Search for the cell housing the specified text and yield its [x, y] center coordinate. 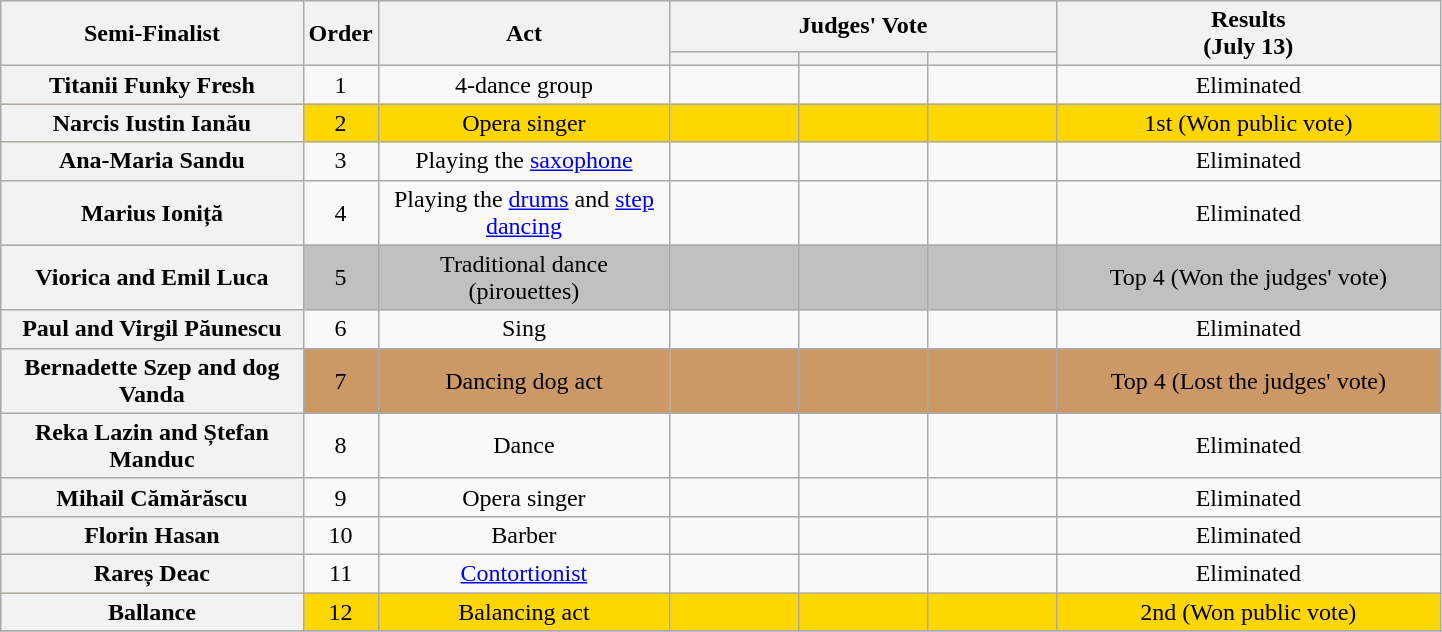
Viorica and Emil Luca [152, 278]
Marius Ioniță [152, 212]
7 [340, 380]
12 [340, 611]
Traditional dance (pirouettes) [524, 278]
Top 4 (Won the judges' vote) [1249, 278]
2 [340, 123]
Ana-Maria Sandu [152, 161]
Sing [524, 329]
5 [340, 278]
Paul and Virgil Păunescu [152, 329]
1 [340, 85]
2nd (Won public vote) [1249, 611]
Judges' Vote [864, 26]
6 [340, 329]
Top 4 (Lost the judges' vote) [1249, 380]
Results (July 13) [1249, 34]
3 [340, 161]
Playing the drums and step dancing [524, 212]
Bernadette Szep and dog Vanda [152, 380]
Florin Hasan [152, 535]
Rareș Deac [152, 573]
8 [340, 446]
1st (Won public vote) [1249, 123]
Semi-Finalist [152, 34]
4-dance group [524, 85]
Balancing act [524, 611]
11 [340, 573]
Order [340, 34]
Titanii Funky Fresh [152, 85]
Narcis Iustin Ianău [152, 123]
Dancing dog act [524, 380]
9 [340, 497]
Barber [524, 535]
Act [524, 34]
Contortionist [524, 573]
Reka Lazin and Ștefan Manduc [152, 446]
Playing the saxophone [524, 161]
Mihail Cămărăscu [152, 497]
4 [340, 212]
Dance [524, 446]
Ballance [152, 611]
10 [340, 535]
